Locate the cell with the specified text and output its (x, y) center coordinate. 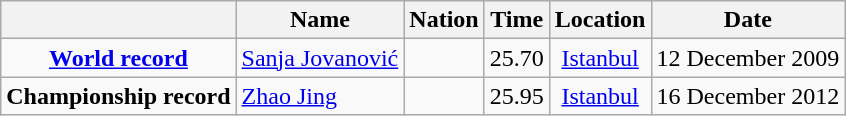
Zhao Jing (320, 96)
World record (118, 58)
Sanja Jovanović (320, 58)
Date (748, 20)
12 December 2009 (748, 58)
25.70 (516, 58)
Nation (444, 20)
Championship record (118, 96)
Name (320, 20)
Location (600, 20)
25.95 (516, 96)
Time (516, 20)
16 December 2012 (748, 96)
